Provide the [X, Y] coordinate of the cell's center where the given text is located.  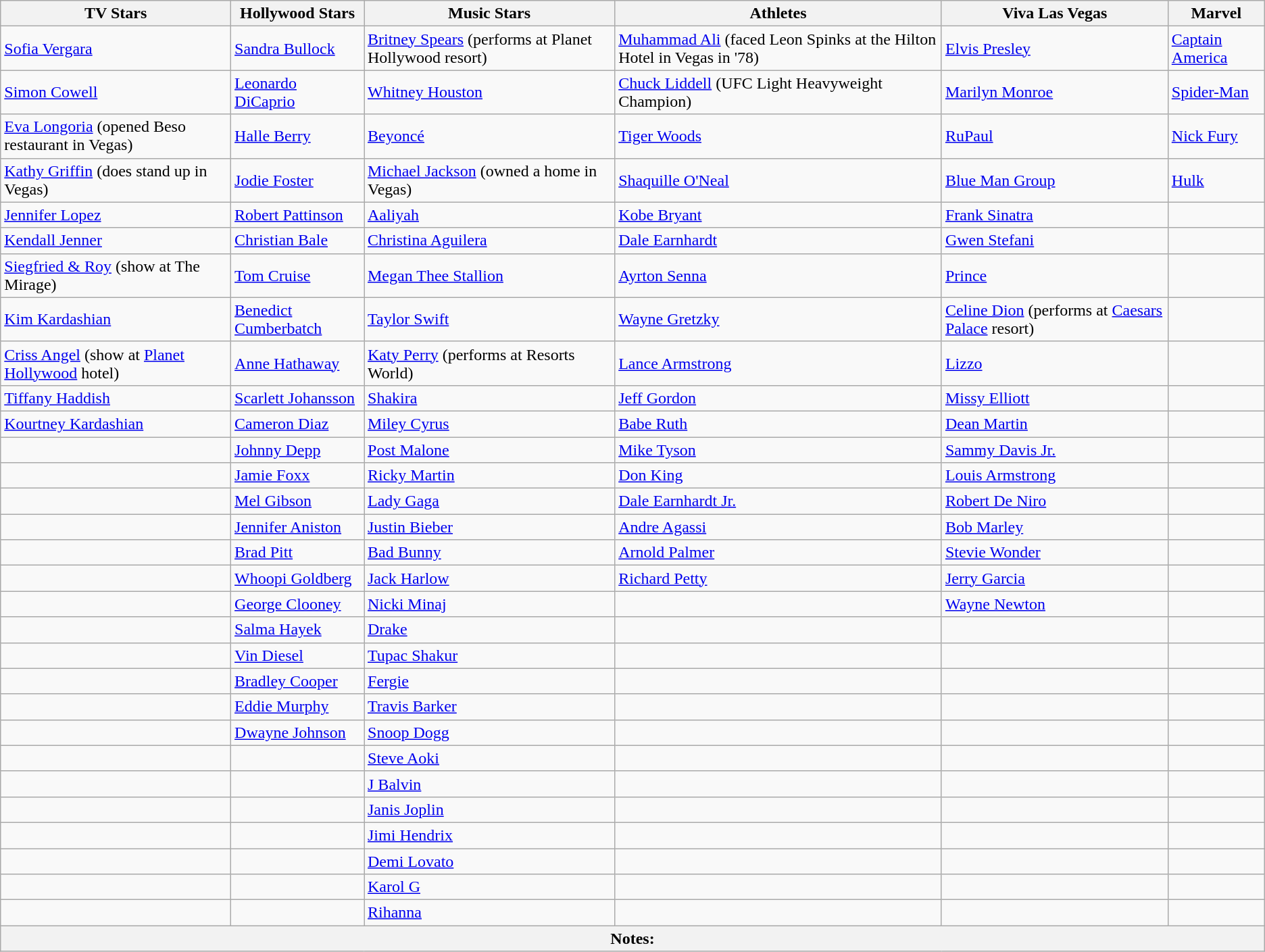
Notes: [632, 938]
Lizzo [1054, 364]
Nicki Minaj [489, 604]
Sammy Davis Jr. [1054, 449]
Cameron Diaz [297, 424]
Rihanna [489, 913]
Robert Pattinson [297, 215]
Don King [778, 476]
Kim Kardashian [116, 319]
Muhammad Ali (faced Leon Spinks at the Hilton Hotel in Vegas in '78) [778, 49]
Hollywood Stars [297, 14]
Jamie Foxx [297, 476]
Tupac Shakur [489, 655]
Anne Hathaway [297, 364]
Criss Angel (show at Planet Hollywood hotel) [116, 364]
Christina Aguilera [489, 241]
Shaquille O'Neal [778, 180]
Beyoncé [489, 136]
Britney Spears (performs at Planet Hollywood resort) [489, 49]
Miley Cyrus [489, 424]
Benedict Cumberbatch [297, 319]
Jimi Hendrix [489, 835]
Tiger Woods [778, 136]
Vin Diesel [297, 655]
Kendall Jenner [116, 241]
Scarlett Johansson [297, 398]
Jennifer Aniston [297, 527]
Fergie [489, 681]
Ricky Martin [489, 476]
Shakira [489, 398]
Louis Armstrong [1054, 476]
Eva Longoria (opened Beso restaurant in Vegas) [116, 136]
Jodie Foster [297, 180]
Mike Tyson [778, 449]
Ayrton Senna [778, 276]
Travis Barker [489, 707]
Steve Aoki [489, 758]
Elvis Presley [1054, 49]
Gwen Stefani [1054, 241]
TV Stars [116, 14]
Missy Elliott [1054, 398]
Simon Cowell [116, 92]
Spider-Man [1216, 92]
Kourtney Kardashian [116, 424]
Leonardo DiCaprio [297, 92]
Taylor Swift [489, 319]
Tom Cruise [297, 276]
Brad Pitt [297, 553]
Athletes [778, 14]
George Clooney [297, 604]
Jeff Gordon [778, 398]
Jerry Garcia [1054, 578]
Halle Berry [297, 136]
Lady Gaga [489, 501]
Drake [489, 630]
Marilyn Monroe [1054, 92]
Bob Marley [1054, 527]
Dale Earnhardt Jr. [778, 501]
Andre Agassi [778, 527]
Nick Fury [1216, 136]
Jennifer Lopez [116, 215]
Bad Bunny [489, 553]
Dwayne Johnson [297, 732]
Babe Ruth [778, 424]
Megan Thee Stallion [489, 276]
Christian Bale [297, 241]
Mel Gibson [297, 501]
Katy Perry (performs at Resorts World) [489, 364]
Tiffany Haddish [116, 398]
Janis Joplin [489, 809]
Siegfried & Roy (show at The Mirage) [116, 276]
Wayne Newton [1054, 604]
Post Malone [489, 449]
Kobe Bryant [778, 215]
Whoopi Goldberg [297, 578]
RuPaul [1054, 136]
J Balvin [489, 784]
Richard Petty [778, 578]
Celine Dion (performs at Caesars Palace resort) [1054, 319]
Wayne Gretzky [778, 319]
Justin Bieber [489, 527]
Robert De Niro [1054, 501]
Aaliyah [489, 215]
Blue Man Group [1054, 180]
Johnny Depp [297, 449]
Snoop Dogg [489, 732]
Music Stars [489, 14]
Salma Hayek [297, 630]
Chuck Liddell (UFC Light Heavyweight Champion) [778, 92]
Stevie Wonder [1054, 553]
Jack Harlow [489, 578]
Prince [1054, 276]
Sandra Bullock [297, 49]
Captain America [1216, 49]
Michael Jackson (owned a home in Vegas) [489, 180]
Lance Armstrong [778, 364]
Frank Sinatra [1054, 215]
Eddie Murphy [297, 707]
Arnold Palmer [778, 553]
Hulk [1216, 180]
Sofia Vergara [116, 49]
Whitney Houston [489, 92]
Bradley Cooper [297, 681]
Viva Las Vegas [1054, 14]
Karol G [489, 887]
Demi Lovato [489, 861]
Kathy Griffin (does stand up in Vegas) [116, 180]
Dale Earnhardt [778, 241]
Dean Martin [1054, 424]
Marvel [1216, 14]
